Find where the given text appears and provide that cell's center as (x, y) coordinate. 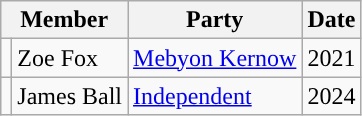
2024 (332, 96)
Zoe Fox (70, 58)
Independent (215, 96)
James Ball (70, 96)
Mebyon Kernow (215, 58)
Member (64, 20)
Party (215, 20)
Date (332, 20)
2021 (332, 58)
